Return the (X, Y) coordinate for the center point of the cell that contains the specified text.  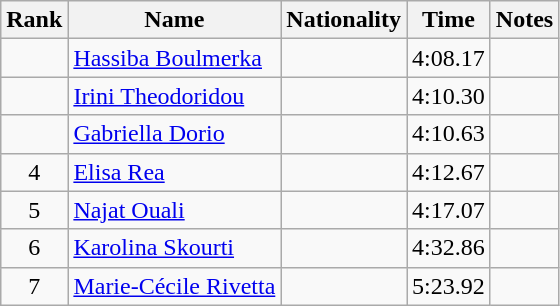
4:10.30 (449, 96)
4:32.86 (449, 248)
4:10.63 (449, 134)
Rank (34, 20)
4:08.17 (449, 58)
4:17.07 (449, 210)
Notes (524, 20)
Hassiba Boulmerka (174, 58)
Irini Theodoridou (174, 96)
5:23.92 (449, 286)
Gabriella Dorio (174, 134)
Name (174, 20)
7 (34, 286)
4 (34, 172)
Elisa Rea (174, 172)
6 (34, 248)
4:12.67 (449, 172)
Time (449, 20)
Nationality (344, 20)
5 (34, 210)
Marie-Cécile Rivetta (174, 286)
Najat Ouali (174, 210)
Karolina Skourti (174, 248)
